Return the [X, Y] coordinate for the center point of the cell that contains the specified text.  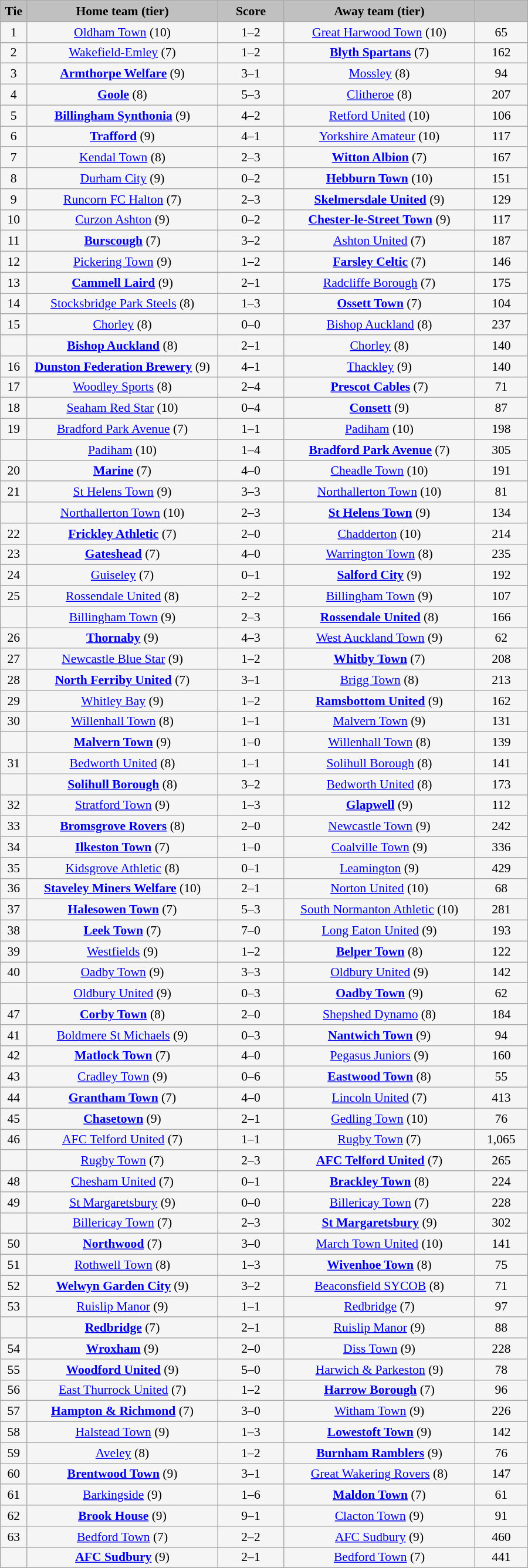
96 [501, 1390]
Nantwich Town (9) [380, 1035]
214 [501, 534]
4–3 [251, 638]
Bromsgrove Rovers (8) [123, 827]
Halstead Town (9) [123, 1432]
1–6 [251, 1495]
242 [501, 827]
46 [14, 1140]
Thornaby (9) [123, 638]
Long Eaton United (9) [380, 931]
11 [14, 241]
Kendal Town (8) [123, 158]
Skelmersdale United (9) [380, 199]
30 [14, 722]
Maldon Town (7) [380, 1495]
75 [501, 1265]
37 [14, 910]
Chadderton (10) [380, 534]
East Thurrock United (7) [123, 1390]
16 [14, 367]
Belper Town (8) [380, 951]
Grantham Town (7) [123, 1098]
Hebburn Town (10) [380, 178]
Brackley Town (8) [380, 1181]
36 [14, 889]
6 [14, 137]
43 [14, 1077]
Home team (tier) [123, 11]
Leamington (9) [380, 868]
4–2 [251, 116]
Frickley Athletic (7) [123, 534]
198 [501, 429]
460 [501, 1537]
147 [501, 1474]
413 [501, 1098]
265 [501, 1161]
49 [14, 1203]
Pegasus Juniors (9) [380, 1056]
0–4 [251, 408]
28 [14, 680]
Brigg Town (8) [380, 680]
5–0 [251, 1370]
Shepshed Dynamo (8) [380, 1014]
52 [14, 1286]
19 [14, 429]
3 [14, 74]
21 [14, 492]
7 [14, 158]
Harwich & Parkeston (9) [380, 1370]
131 [501, 722]
Tie [14, 11]
Wivenhoe Town (8) [380, 1265]
Lowestoft Town (9) [380, 1432]
237 [501, 325]
Eastwood Town (8) [380, 1077]
Brook House (9) [123, 1516]
South Normanton Athletic (10) [380, 910]
27 [14, 659]
5 [14, 116]
Armthorpe Welfare (9) [123, 74]
17 [14, 387]
March Town United (10) [380, 1244]
78 [501, 1370]
1–4 [251, 450]
Witham Town (9) [380, 1411]
24 [14, 575]
213 [501, 680]
Beaconsfield SYCOB (8) [380, 1286]
139 [501, 743]
Barkingside (9) [123, 1495]
22 [14, 534]
Guiseley (7) [123, 575]
Cheadle Town (10) [380, 471]
146 [501, 262]
81 [501, 492]
41 [14, 1035]
42 [14, 1056]
8 [14, 178]
Gedling Town (10) [380, 1119]
167 [501, 158]
Runcorn FC Halton (7) [123, 199]
25 [14, 597]
Boldmere St Michaels (9) [123, 1035]
Cradley Town (9) [123, 1077]
2–4 [251, 387]
Harrow Borough (7) [380, 1390]
Newcastle Blue Star (9) [123, 659]
29 [14, 701]
208 [501, 659]
Burnham Ramblers (9) [380, 1453]
57 [14, 1411]
Trafford (9) [123, 137]
302 [501, 1223]
Brentwood Town (9) [123, 1474]
7–0 [251, 931]
97 [501, 1307]
53 [14, 1307]
Warrington Town (8) [380, 554]
175 [501, 283]
West Auckland Town (9) [380, 638]
88 [501, 1328]
106 [501, 116]
40 [14, 973]
226 [501, 1411]
54 [14, 1349]
12 [14, 262]
63 [14, 1537]
191 [501, 471]
Coalville Town (9) [380, 847]
Clitheroe (8) [380, 95]
Witton Albion (7) [380, 158]
9–1 [251, 1516]
Curzon Ashton (9) [123, 220]
173 [501, 784]
Score [251, 11]
Leek Town (7) [123, 931]
87 [501, 408]
107 [501, 597]
Welwyn Garden City (9) [123, 1286]
51 [14, 1265]
160 [501, 1056]
91 [501, 1516]
336 [501, 847]
429 [501, 868]
281 [501, 910]
Blyth Spartans (7) [380, 53]
35 [14, 868]
1,065 [501, 1140]
193 [501, 931]
Great Wakering Rovers (8) [380, 1474]
Wroxham (9) [123, 1349]
56 [14, 1390]
Away team (tier) [380, 11]
Goole (8) [123, 95]
Burscough (7) [123, 241]
Woodford United (9) [123, 1370]
14 [14, 304]
Ashton United (7) [380, 241]
38 [14, 931]
305 [501, 450]
184 [501, 1014]
Northwood (7) [123, 1244]
15 [14, 325]
Hampton & Richmond (7) [123, 1411]
North Ferriby United (7) [123, 680]
Pickering Town (9) [123, 262]
Aveley (8) [123, 1453]
Gateshead (7) [123, 554]
Cammell Laird (9) [123, 283]
Woodley Sports (8) [123, 387]
Great Harwood Town (10) [380, 32]
59 [14, 1453]
31 [14, 764]
13 [14, 283]
Billingham Synthonia (9) [123, 116]
60 [14, 1474]
Ossett Town (7) [380, 304]
1 [14, 32]
Chasetown (9) [123, 1119]
112 [501, 805]
129 [501, 199]
23 [14, 554]
Dunston Federation Brewery (9) [123, 367]
Farsley Celtic (7) [380, 262]
Oldham Town (10) [123, 32]
192 [501, 575]
134 [501, 513]
207 [501, 95]
48 [14, 1181]
Prescot Cables (7) [380, 387]
0–6 [251, 1077]
122 [501, 951]
151 [501, 178]
20 [14, 471]
Chester-le-Street Town (9) [380, 220]
Halesowen Town (7) [123, 910]
Chesham United (7) [123, 1181]
Mossley (8) [380, 74]
Whitby Town (7) [380, 659]
Yorkshire Amateur (10) [380, 137]
Consett (9) [380, 408]
Salford City (9) [380, 575]
2 [14, 53]
Marine (7) [123, 471]
Whitley Bay (9) [123, 701]
50 [14, 1244]
Glapwell (9) [380, 805]
Diss Town (9) [380, 1349]
Wakefield-Emley (7) [123, 53]
Retford United (10) [380, 116]
187 [501, 241]
65 [501, 32]
Durham City (9) [123, 178]
Stocksbridge Park Steels (8) [123, 304]
Corby Town (8) [123, 1014]
Newcastle Town (9) [380, 827]
441 [501, 1557]
Thackley (9) [380, 367]
47 [14, 1014]
26 [14, 638]
45 [14, 1119]
104 [501, 304]
Kidsgrove Athletic (8) [123, 868]
18 [14, 408]
58 [14, 1432]
Matlock Town (7) [123, 1056]
Radcliffe Borough (7) [380, 283]
Lincoln United (7) [380, 1098]
Ramsbottom United (9) [380, 701]
4 [14, 95]
Seaham Red Star (10) [123, 408]
10 [14, 220]
Staveley Miners Welfare (10) [123, 889]
39 [14, 951]
235 [501, 554]
166 [501, 617]
Ilkeston Town (7) [123, 847]
224 [501, 1181]
34 [14, 847]
32 [14, 805]
Westfields (9) [123, 951]
Rothwell Town (8) [123, 1265]
68 [501, 889]
Norton United (10) [380, 889]
33 [14, 827]
Stratford Town (9) [123, 805]
Clacton Town (9) [380, 1516]
44 [14, 1098]
9 [14, 199]
